Search for the cell housing the specified text and yield its [x, y] center coordinate. 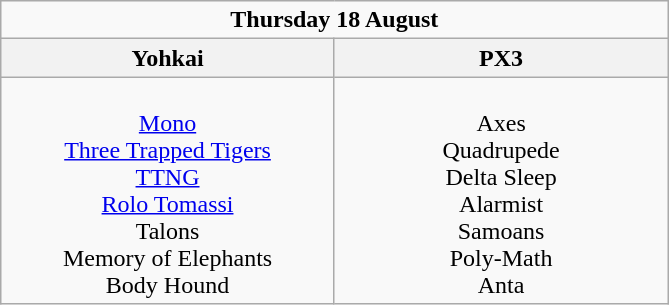
PX3 [501, 58]
Yohkai [168, 58]
Mono Three Trapped Tigers TTNG Rolo Tomassi Talons Memory of Elephants Body Hound [168, 190]
Thursday 18 August [334, 20]
Axes Quadrupede Delta Sleep Alarmist Samoans Poly-Math Anta [501, 190]
